Identify which cell holds the provided text, then report its [x, y] central coordinate. 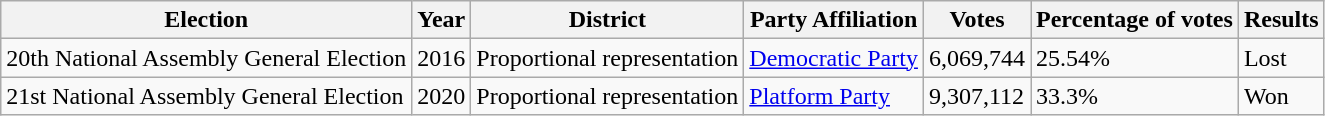
25.54% [1135, 58]
District [608, 20]
Won [1281, 96]
33.3% [1135, 96]
Election [206, 20]
Party Affiliation [834, 20]
Results [1281, 20]
Democratic Party [834, 58]
20th National Assembly General Election [206, 58]
Year [442, 20]
2016 [442, 58]
Platform Party [834, 96]
Percentage of votes [1135, 20]
21st National Assembly General Election [206, 96]
Lost [1281, 58]
Votes [976, 20]
9,307,112 [976, 96]
2020 [442, 96]
6,069,744 [976, 58]
